Scan for the cell matching the given text and deliver its (X, Y) coordinate at center. 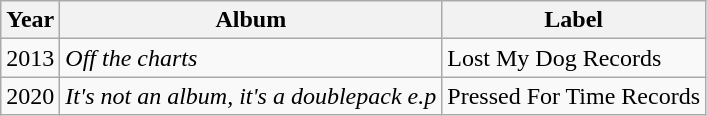
Year (30, 20)
Album (251, 20)
2020 (30, 96)
2013 (30, 58)
It's not an album, it's a doublepack e.p (251, 96)
Pressed For Time Records (574, 96)
Label (574, 20)
Lost My Dog Records (574, 58)
Off the charts (251, 58)
